Locate the cell with the specified text and output its [X, Y] center coordinate. 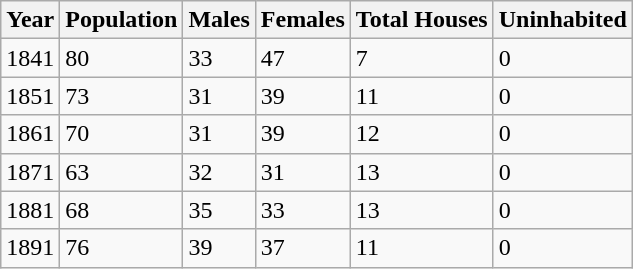
32 [219, 172]
63 [122, 172]
68 [122, 210]
1881 [30, 210]
Year [30, 20]
Population [122, 20]
1861 [30, 134]
Females [302, 20]
12 [422, 134]
35 [219, 210]
37 [302, 248]
Males [219, 20]
Total Houses [422, 20]
1851 [30, 96]
76 [122, 248]
1891 [30, 248]
47 [302, 58]
73 [122, 96]
Uninhabited [562, 20]
1841 [30, 58]
80 [122, 58]
1871 [30, 172]
70 [122, 134]
7 [422, 58]
